Return the (X, Y) coordinate for the center point of the cell that contains the specified text.  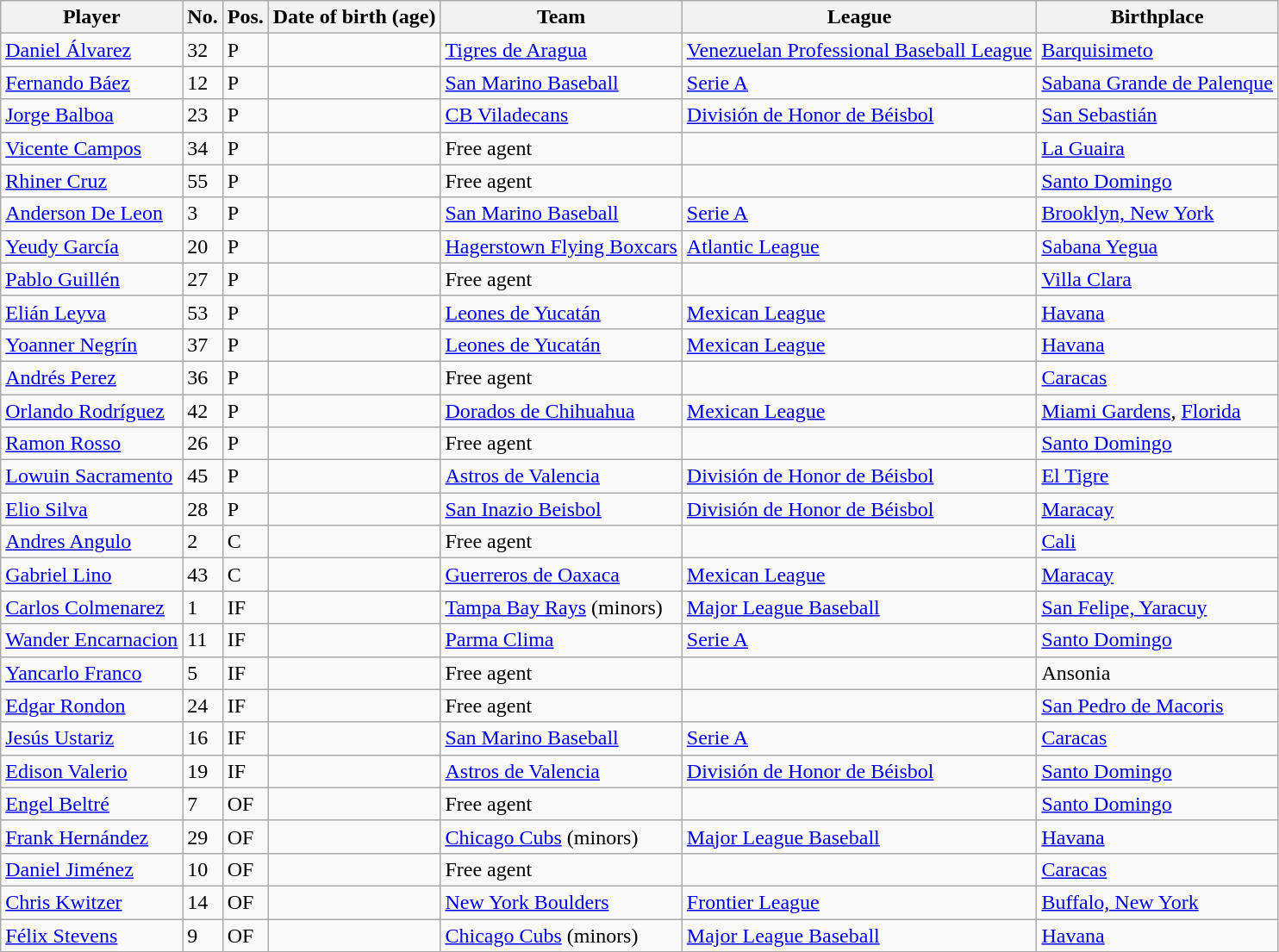
No. (203, 17)
La Guaira (1157, 148)
Ramon Rosso (91, 444)
San Inazio Beisbol (561, 509)
16 (203, 738)
San Pedro de Macoris (1157, 706)
27 (203, 279)
Frontier League (859, 902)
Andres Angulo (91, 542)
43 (203, 575)
Jesús Ustariz (91, 738)
Dorados de Chihuahua (561, 411)
Sabana Grande de Palenque (1157, 83)
Tigres de Aragua (561, 50)
Team (561, 17)
Engel Beltré (91, 804)
28 (203, 509)
CB Viladecans (561, 115)
2 (203, 542)
Villa Clara (1157, 279)
36 (203, 377)
19 (203, 771)
Player (91, 17)
45 (203, 476)
San Sebastián (1157, 115)
Pos. (245, 17)
Hagerstown Flying Boxcars (561, 246)
Frank Hernández (91, 837)
Daniel Álvarez (91, 50)
Atlantic League (859, 246)
23 (203, 115)
Orlando Rodríguez (91, 411)
37 (203, 345)
9 (203, 935)
Venezuelan Professional Baseball League (859, 50)
Cali (1157, 542)
11 (203, 640)
Yeudy García (91, 246)
Edgar Rondon (91, 706)
Tampa Bay Rays (minors) (561, 607)
Anderson De Leon (91, 214)
32 (203, 50)
Lowuin Sacramento (91, 476)
Carlos Colmenarez (91, 607)
7 (203, 804)
Ansonia (1157, 673)
Birthplace (1157, 17)
Félix Stevens (91, 935)
Elio Silva (91, 509)
Gabriel Lino (91, 575)
Parma Clima (561, 640)
24 (203, 706)
Guerreros de Oaxaca (561, 575)
1 (203, 607)
29 (203, 837)
Wander Encarnacion (91, 640)
Buffalo, New York (1157, 902)
Daniel Jiménez (91, 869)
Barquisimeto (1157, 50)
53 (203, 312)
Sabana Yegua (1157, 246)
Vicente Campos (91, 148)
League (859, 17)
Jorge Balboa (91, 115)
Chris Kwitzer (91, 902)
Elián Leyva (91, 312)
55 (203, 181)
34 (203, 148)
10 (203, 869)
20 (203, 246)
El Tigre (1157, 476)
New York Boulders (561, 902)
Pablo Guillén (91, 279)
Andrés Perez (91, 377)
Fernando Báez (91, 83)
26 (203, 444)
14 (203, 902)
San Felipe, Yaracuy (1157, 607)
3 (203, 214)
Brooklyn, New York (1157, 214)
5 (203, 673)
Edison Valerio (91, 771)
42 (203, 411)
Yoanner Negrín (91, 345)
12 (203, 83)
Date of birth (age) (354, 17)
Miami Gardens, Florida (1157, 411)
Yancarlo Franco (91, 673)
Rhiner Cruz (91, 181)
